Scan for the cell matching the given text and deliver its [x, y] coordinate at center. 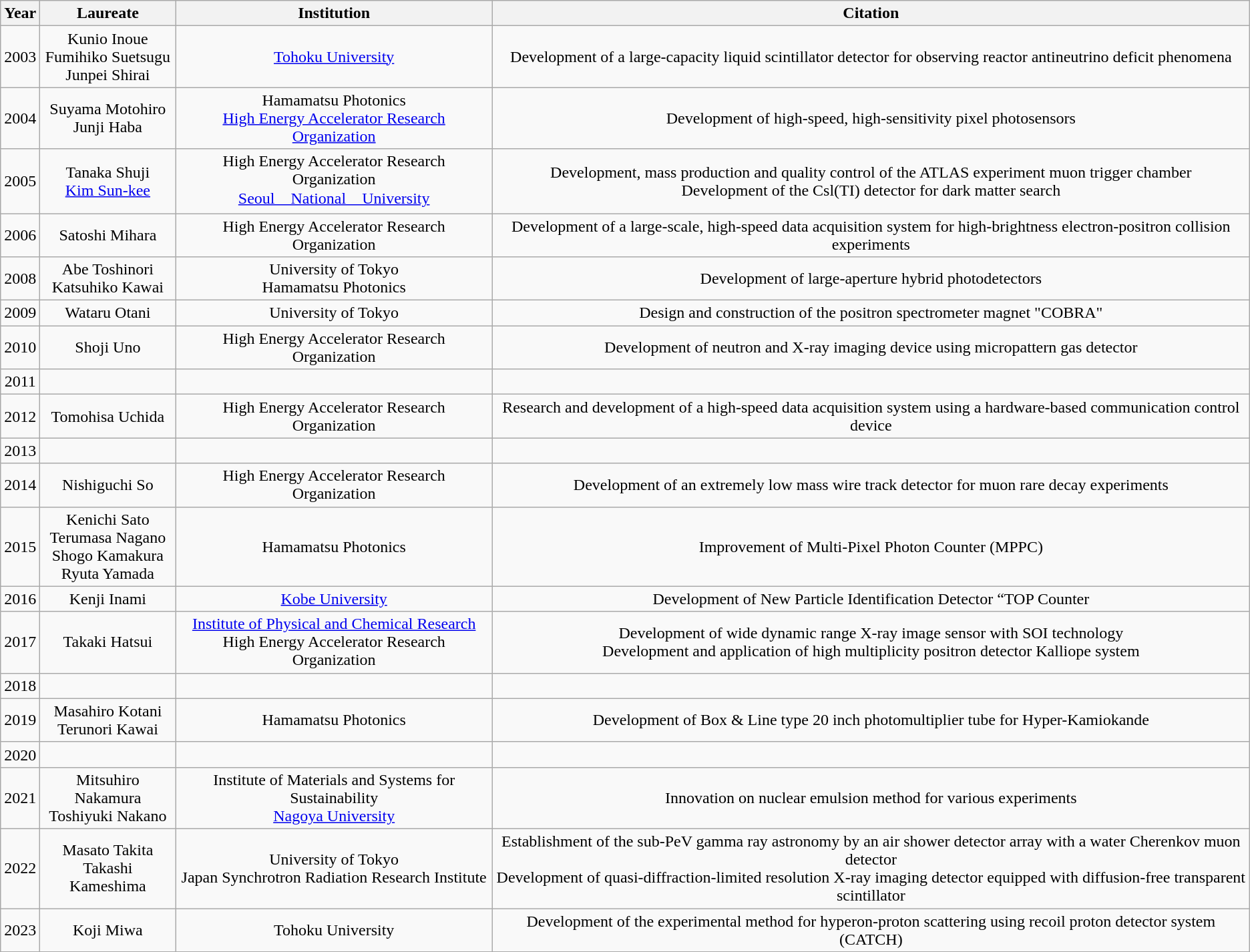
Mitsuhiro NakamuraToshiyuki Nakano [108, 798]
High Energy Accelerator Research OrganizationSeoul National University [334, 182]
2010 [20, 347]
2014 [20, 485]
2017 [20, 642]
Nishiguchi So [108, 485]
2005 [20, 182]
2013 [20, 451]
Development of neutron and X-ray imaging device using micropattern gas detector [871, 347]
Institute of Physical and Chemical ResearchHigh Energy Accelerator Research Organization [334, 642]
Takaki Hatsui [108, 642]
Innovation on nuclear emulsion method for various experiments [871, 798]
Kenichi SatoTerumasa NaganoShogo KamakuraRyuta Yamada [108, 546]
2004 [20, 118]
Laureate [108, 13]
Wataru Otani [108, 313]
Development of Box & Line type 20 inch photomultiplier tube for Hyper-Kamiokande [871, 720]
Improvement of Multi-Pixel Photon Counter (MPPC) [871, 546]
2015 [20, 546]
2021 [20, 798]
Masato TakitaTakashi Kameshima [108, 868]
Year [20, 13]
2011 [20, 382]
Koji Miwa [108, 929]
University of TokyoHamamatsu Photonics [334, 279]
Citation [871, 13]
Development of the experimental method for hyperon-proton scattering using recoil proton detector system (CATCH) [871, 929]
2018 [20, 686]
Development of an extremely low mass wire track detector for muon rare decay experiments [871, 485]
Design and construction of the positron spectrometer magnet "COBRA" [871, 313]
2006 [20, 235]
2016 [20, 599]
Abe ToshinoriKatsuhiko Kawai [108, 279]
Institution [334, 13]
Tomohisa Uchida [108, 417]
2023 [20, 929]
Development of New Particle Identification Detector “TOP Counter [871, 599]
Kunio InoueFumihiko SuetsuguJunpei Shirai [108, 57]
University of Tokyo [334, 313]
Research and development of a high-speed data acquisition system using a hardware-based communication control device [871, 417]
Kobe University [334, 599]
2008 [20, 279]
2020 [20, 754]
Development of high-speed, high-sensitivity pixel photosensors [871, 118]
Development of a large-scale, high-speed data acquisition system for high-brightness electron-positron collision experiments [871, 235]
Hamamatsu PhotonicsHigh Energy Accelerator Research Organization [334, 118]
Masahiro KotaniTerunori Kawai [108, 720]
2003 [20, 57]
Development of a large-capacity liquid scintillator detector for observing reactor antineutrino deficit phenomena [871, 57]
Development of large-aperture hybrid photodetectors [871, 279]
Kenji Inami [108, 599]
Tanaka ShujiKim Sun-kee [108, 182]
Suyama MotohiroJunji Haba [108, 118]
2019 [20, 720]
2009 [20, 313]
Shoji Uno [108, 347]
2022 [20, 868]
Satoshi Mihara [108, 235]
University of TokyoJapan Synchrotron Radiation Research Institute [334, 868]
Institute of Materials and Systems for SustainabilityNagoya University [334, 798]
2012 [20, 417]
